Output the [x, y] coordinate of the center of the cell containing the given text.  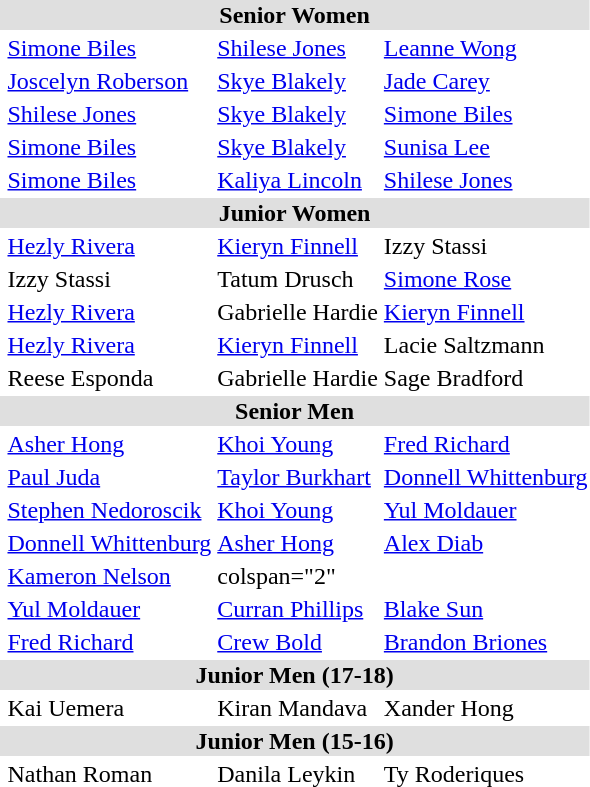
Reese Esponda [110, 378]
Stephen Nedoroscik [110, 510]
Alex Diab [486, 543]
colspan="2" [298, 576]
Lacie Saltzmann [486, 345]
Taylor Burkhart [298, 477]
Xander Hong [486, 708]
Blake Sun [486, 609]
Curran Phillips [298, 609]
Kameron Nelson [110, 576]
Kaliya Lincoln [298, 180]
Jade Carey [486, 81]
Tatum Drusch [298, 279]
Simone Rose [486, 279]
Sunisa Lee [486, 147]
Paul Juda [110, 477]
Junior Women [294, 213]
Kiran Mandava [298, 708]
Joscelyn Roberson [110, 81]
Senior Men [294, 411]
Senior Women [294, 15]
Sage Bradford [486, 378]
Crew Bold [298, 642]
Junior Men (17-18) [294, 675]
Leanne Wong [486, 48]
Kai Uemera [110, 708]
Brandon Briones [486, 642]
Junior Men (15-16) [294, 741]
